For the text-containing cell, return its midpoint in (X, Y) coordinate format. 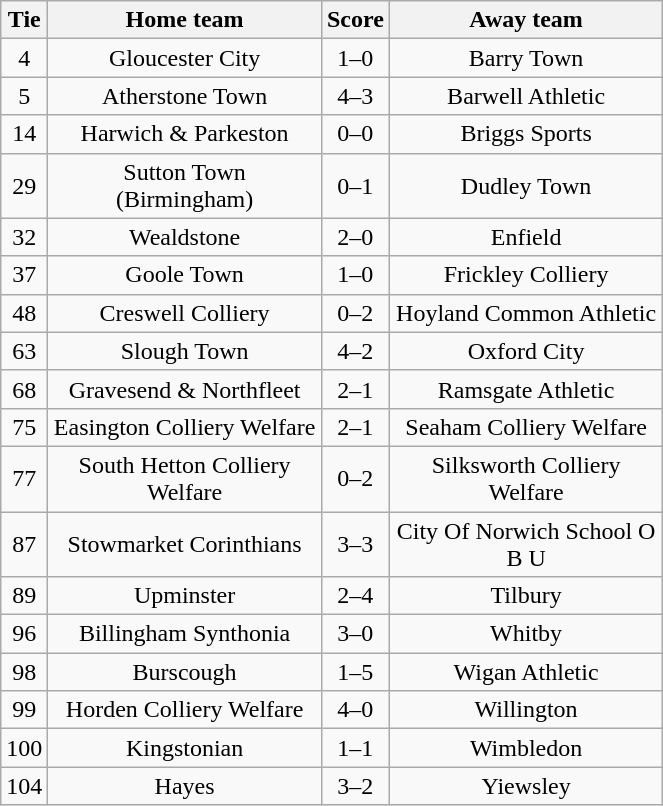
68 (24, 389)
Wealdstone (185, 237)
48 (24, 313)
4–2 (355, 351)
96 (24, 634)
1–1 (355, 748)
Wigan Athletic (526, 672)
77 (24, 478)
Tilbury (526, 596)
3–2 (355, 786)
Hayes (185, 786)
Atherstone Town (185, 96)
Gravesend & Northfleet (185, 389)
Horden Colliery Welfare (185, 710)
Barry Town (526, 58)
104 (24, 786)
Enfield (526, 237)
0–0 (355, 134)
89 (24, 596)
Dudley Town (526, 186)
Seaham Colliery Welfare (526, 427)
Gloucester City (185, 58)
4–0 (355, 710)
5 (24, 96)
14 (24, 134)
0–1 (355, 186)
4–3 (355, 96)
3–3 (355, 544)
2–0 (355, 237)
Ramsgate Athletic (526, 389)
87 (24, 544)
Home team (185, 20)
Oxford City (526, 351)
32 (24, 237)
Upminster (185, 596)
City Of Norwich School O B U (526, 544)
Silksworth Colliery Welfare (526, 478)
Billingham Synthonia (185, 634)
Sutton Town (Birmingham) (185, 186)
Harwich & Parkeston (185, 134)
Frickley Colliery (526, 275)
Wimbledon (526, 748)
Stowmarket Corinthians (185, 544)
Kingstonian (185, 748)
Easington Colliery Welfare (185, 427)
Whitby (526, 634)
63 (24, 351)
South Hetton Colliery Welfare (185, 478)
Away team (526, 20)
Creswell Colliery (185, 313)
4 (24, 58)
Willington (526, 710)
Slough Town (185, 351)
Yiewsley (526, 786)
3–0 (355, 634)
99 (24, 710)
1–5 (355, 672)
98 (24, 672)
Score (355, 20)
Barwell Athletic (526, 96)
75 (24, 427)
Burscough (185, 672)
Tie (24, 20)
100 (24, 748)
Briggs Sports (526, 134)
29 (24, 186)
2–4 (355, 596)
Goole Town (185, 275)
37 (24, 275)
Hoyland Common Athletic (526, 313)
